Output the [x, y] coordinate of the center of the cell containing the given text.  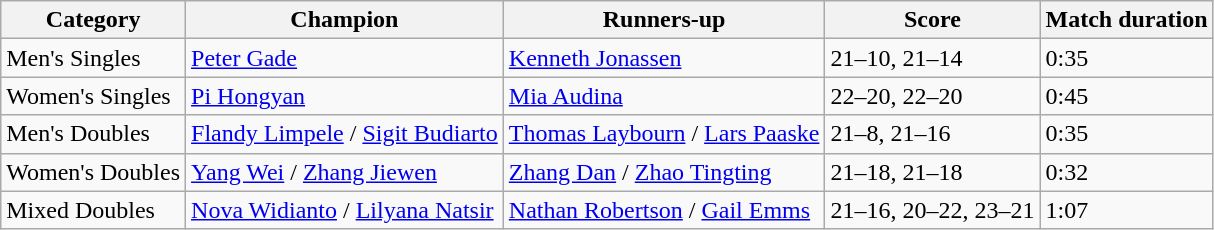
Peter Gade [345, 58]
Pi Hongyan [345, 96]
0:32 [1126, 172]
Women's Singles [94, 96]
Flandy Limpele / Sigit Budiarto [345, 134]
Yang Wei / Zhang Jiewen [345, 172]
Zhang Dan / Zhao Tingting [664, 172]
Mixed Doubles [94, 210]
0:45 [1126, 96]
Score [932, 20]
Champion [345, 20]
Nova Widianto / Lilyana Natsir [345, 210]
Men's Doubles [94, 134]
21–18, 21–18 [932, 172]
21–16, 20–22, 23–21 [932, 210]
22–20, 22–20 [932, 96]
Match duration [1126, 20]
Thomas Laybourn / Lars Paaske [664, 134]
Nathan Robertson / Gail Emms [664, 210]
Kenneth Jonassen [664, 58]
Category [94, 20]
1:07 [1126, 210]
Runners-up [664, 20]
Women's Doubles [94, 172]
21–10, 21–14 [932, 58]
Men's Singles [94, 58]
21–8, 21–16 [932, 134]
Mia Audina [664, 96]
